Identify which cell holds the provided text, then report its (x, y) central coordinate. 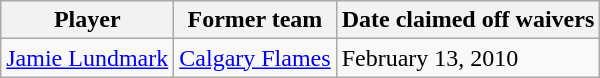
Calgary Flames (255, 58)
Date claimed off waivers (468, 20)
February 13, 2010 (468, 58)
Former team (255, 20)
Player (88, 20)
Jamie Lundmark (88, 58)
